Identify which cell holds the provided text, then report its [x, y] central coordinate. 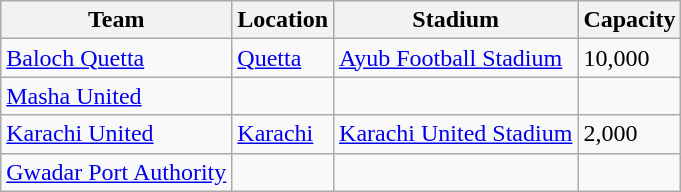
Capacity [630, 20]
10,000 [630, 58]
Ayub Football Stadium [456, 58]
2,000 [630, 134]
Gwadar Port Authority [116, 172]
Masha United [116, 96]
Stadium [456, 20]
Karachi [283, 134]
Karachi United Stadium [456, 134]
Quetta [283, 58]
Team [116, 20]
Karachi United [116, 134]
Location [283, 20]
Baloch Quetta [116, 58]
